Scan for the cell matching the given text and deliver its (x, y) coordinate at center. 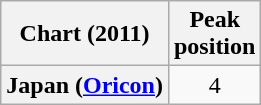
Chart (2011) (85, 34)
Peakposition (214, 34)
Japan (Oricon) (85, 85)
4 (214, 85)
